Find where the given text appears and provide that cell's center as [x, y] coordinate. 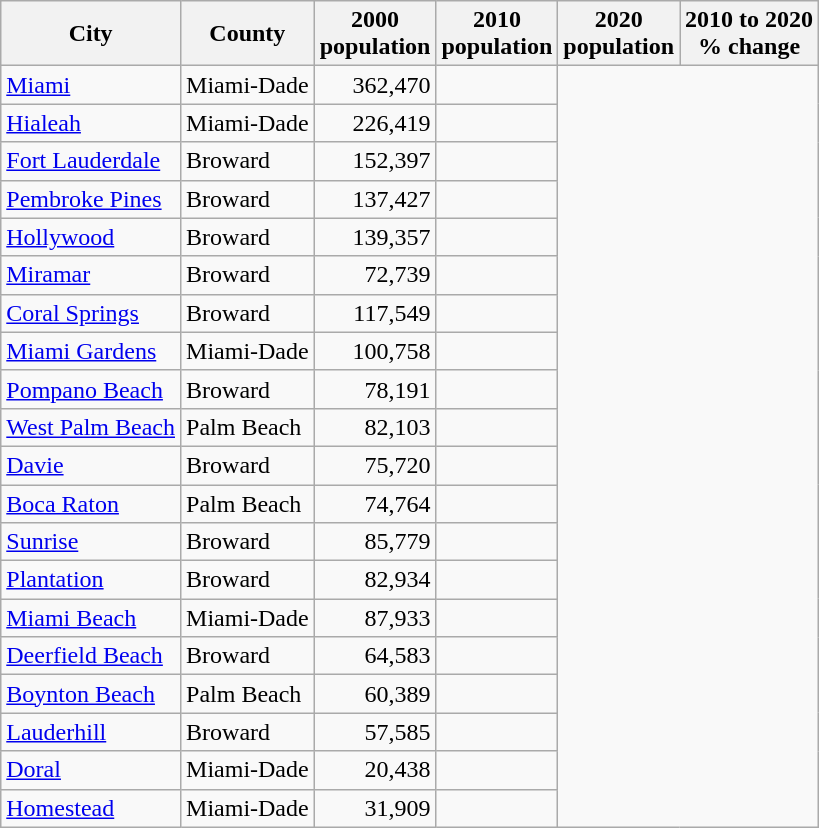
Miramar [91, 275]
Boca Raton [91, 503]
Pompano Beach [91, 389]
2020population [619, 34]
Davie [91, 465]
Boynton Beach [91, 694]
Hialeah [91, 123]
60,389 [375, 694]
Doral [91, 770]
85,779 [375, 542]
57,585 [375, 732]
2010 to 2020% change [750, 34]
82,103 [375, 427]
100,758 [375, 351]
226,419 [375, 123]
31,909 [375, 808]
Coral Springs [91, 313]
County [248, 34]
2010population [497, 34]
Miami Beach [91, 618]
Homestead [91, 808]
72,739 [375, 275]
64,583 [375, 656]
78,191 [375, 389]
West Palm Beach [91, 427]
Sunrise [91, 542]
137,427 [375, 199]
Pembroke Pines [91, 199]
74,764 [375, 503]
117,549 [375, 313]
City [91, 34]
75,720 [375, 465]
152,397 [375, 161]
362,470 [375, 85]
87,933 [375, 618]
20,438 [375, 770]
Miami [91, 85]
Lauderhill [91, 732]
Hollywood [91, 237]
Plantation [91, 580]
82,934 [375, 580]
2000population [375, 34]
Miami Gardens [91, 351]
139,357 [375, 237]
Deerfield Beach [91, 656]
Fort Lauderdale [91, 161]
